Detect which cell encompasses the target text, then output its [x, y] center coordinate. 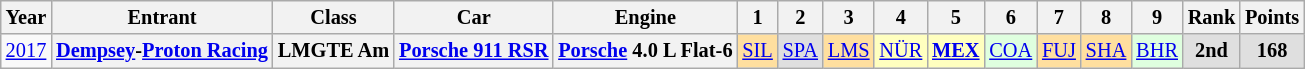
6 [1010, 17]
MEX [956, 51]
2017 [26, 51]
Engine [645, 17]
Entrant [162, 17]
BHR [1157, 51]
2 [800, 17]
4 [900, 17]
2nd [1212, 51]
Car [474, 17]
SIL [757, 51]
Class [334, 17]
SPA [800, 51]
5 [956, 17]
1 [757, 17]
COA [1010, 51]
168 [1272, 51]
SHA [1106, 51]
Porsche 4.0 L Flat-6 [645, 51]
7 [1059, 17]
NÜR [900, 51]
LMGTE Am [334, 51]
3 [849, 17]
FUJ [1059, 51]
Points [1272, 17]
9 [1157, 17]
8 [1106, 17]
Dempsey-Proton Racing [162, 51]
Year [26, 17]
Porsche 911 RSR [474, 51]
LMS [849, 51]
Rank [1212, 17]
